Identify which cell holds the provided text, then report its [x, y] central coordinate. 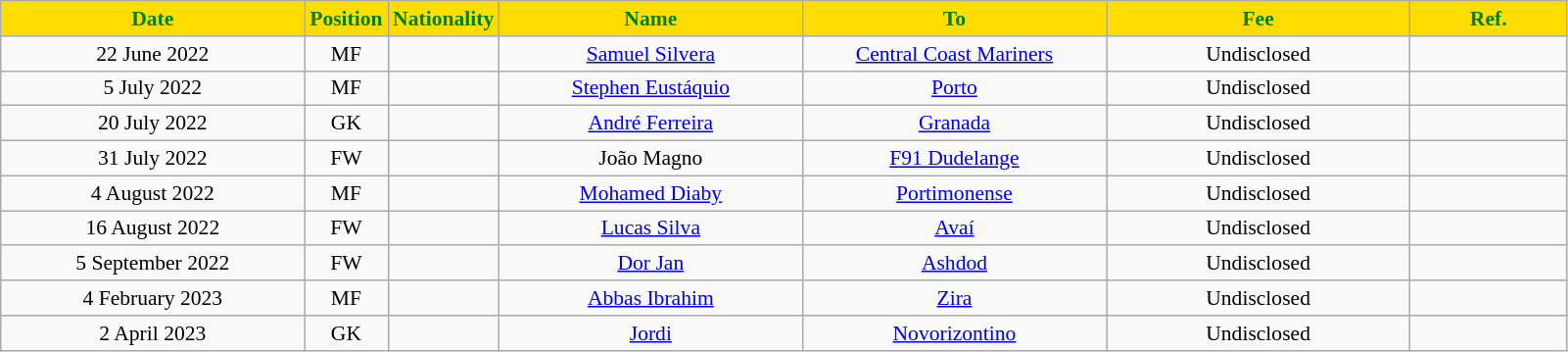
Mohamed Diaby [650, 193]
Nationality [443, 19]
André Ferreira [650, 124]
16 August 2022 [153, 228]
F91 Dudelange [954, 159]
Name [650, 19]
Samuel Silvera [650, 54]
Jordi [650, 333]
Ref. [1489, 19]
31 July 2022 [153, 159]
2 April 2023 [153, 333]
Ashdod [954, 264]
Dor Jan [650, 264]
20 July 2022 [153, 124]
Lucas Silva [650, 228]
Granada [954, 124]
Position [347, 19]
4 February 2023 [153, 298]
Date [153, 19]
Avaí [954, 228]
Portimonense [954, 193]
Novorizontino [954, 333]
4 August 2022 [153, 193]
Central Coast Mariners [954, 54]
Fee [1259, 19]
Porto [954, 88]
22 June 2022 [153, 54]
5 July 2022 [153, 88]
João Magno [650, 159]
Zira [954, 298]
5 September 2022 [153, 264]
Abbas Ibrahim [650, 298]
To [954, 19]
Stephen Eustáquio [650, 88]
